Determine the [x, y] coordinate at the center of the cell enclosing the given text.  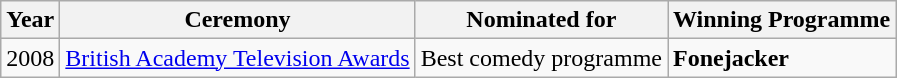
Best comedy programme [541, 58]
2008 [30, 58]
Ceremony [238, 20]
Fonejacker [782, 58]
Nominated for [541, 20]
Year [30, 20]
Winning Programme [782, 20]
British Academy Television Awards [238, 58]
